Identify which cell holds the provided text, then report its [x, y] central coordinate. 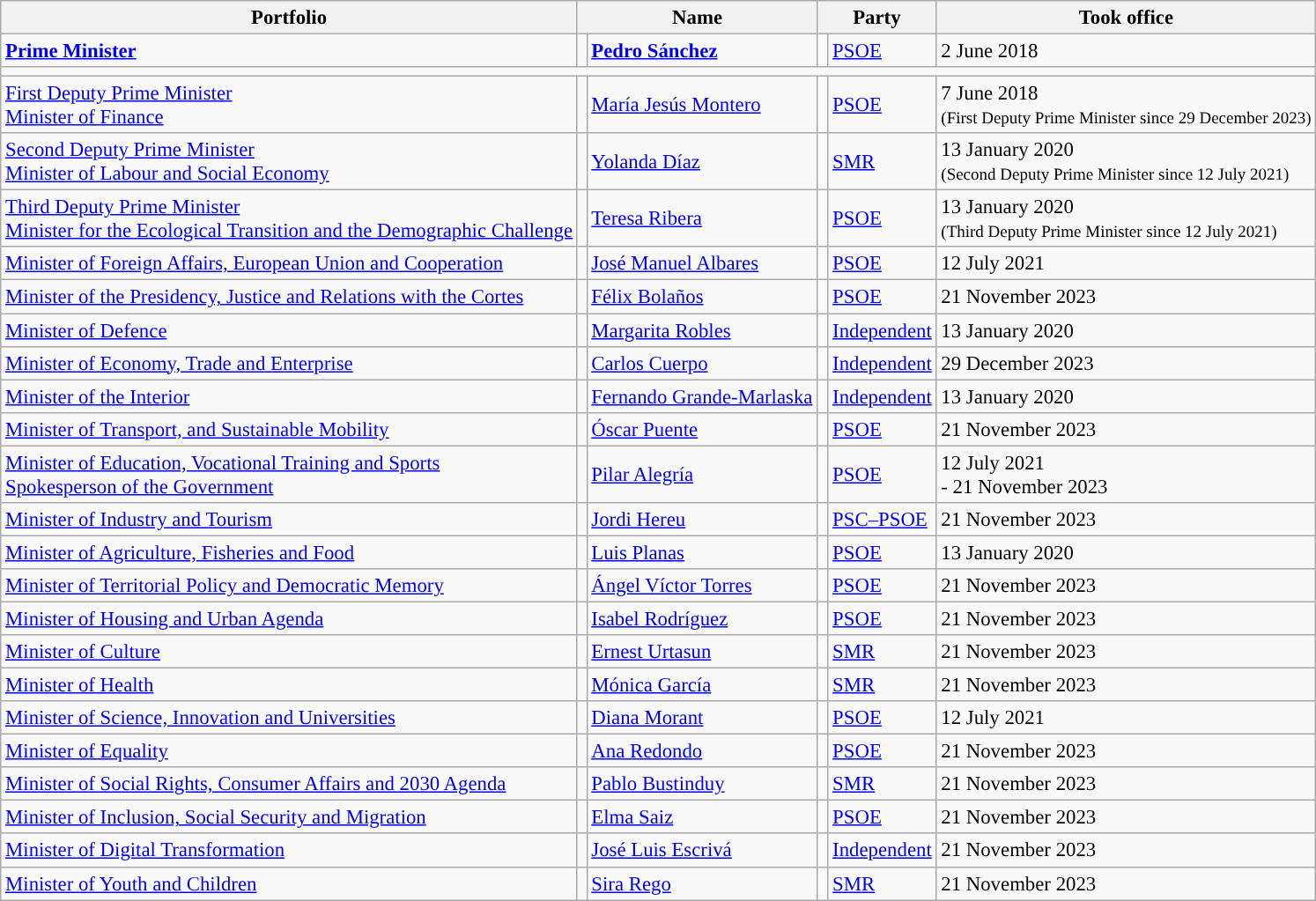
Prime Minister [289, 51]
Party [877, 18]
Minister of Industry and Tourism [289, 520]
Minister of Economy, Trade and Enterprise [289, 363]
Second Deputy Prime MinisterMinister of Labour and Social Economy [289, 162]
Carlos Cuerpo [702, 363]
Ángel Víctor Torres [702, 586]
Minister of Health [289, 685]
Minister of Equality [289, 751]
José Manuel Albares [702, 263]
Fernando Grande-Marlaska [702, 396]
Minister of the Presidency, Justice and Relations with the Cortes [289, 297]
29 December 2023 [1126, 363]
Took office [1126, 18]
Margarita Robles [702, 330]
Minister of Digital Transformation [289, 851]
Mónica García [702, 685]
Óscar Puente [702, 429]
Yolanda Díaz [702, 162]
Ernest Urtasun [702, 652]
Pilar Alegría [702, 474]
Minister of the Interior [289, 396]
Jordi Hereu [702, 520]
José Luis Escrivá [702, 851]
Minister of Defence [289, 330]
Teresa Ribera [702, 218]
Minister of Culture [289, 652]
Minister of Inclusion, Social Security and Migration [289, 817]
Minister of Youth and Children [289, 883]
12 July 2021- 21 November 2023 [1126, 474]
PSC–PSOE [883, 520]
Isabel Rodríguez [702, 618]
First Deputy Prime MinisterMinister of Finance [289, 106]
Minister of Social Rights, Consumer Affairs and 2030 Agenda [289, 784]
Minister of Housing and Urban Agenda [289, 618]
Sira Rego [702, 883]
7 June 2018(First Deputy Prime Minister since 29 December 2023) [1126, 106]
13 January 2020(Second Deputy Prime Minister since 12 July 2021) [1126, 162]
Minister of Agriculture, Fisheries and Food [289, 552]
Luis Planas [702, 552]
María Jesús Montero [702, 106]
Ana Redondo [702, 751]
Minister of Transport, and Sustainable Mobility [289, 429]
Minister of Education, Vocational Training and SportsSpokesperson of the Government [289, 474]
13 January 2020(Third Deputy Prime Minister since 12 July 2021) [1126, 218]
Diana Morant [702, 718]
Minister of Foreign Affairs, European Union and Cooperation [289, 263]
Elma Saiz [702, 817]
Name [697, 18]
Minister of Territorial Policy and Democratic Memory [289, 586]
Félix Bolaños [702, 297]
2 June 2018 [1126, 51]
Third Deputy Prime MinisterMinister for the Ecological Transition and the Demographic Challenge [289, 218]
Minister of Science, Innovation and Universities [289, 718]
Portfolio [289, 18]
Pedro Sánchez [702, 51]
Pablo Bustinduy [702, 784]
